Provide the [X, Y] coordinate of the cell's center where the given text is located.  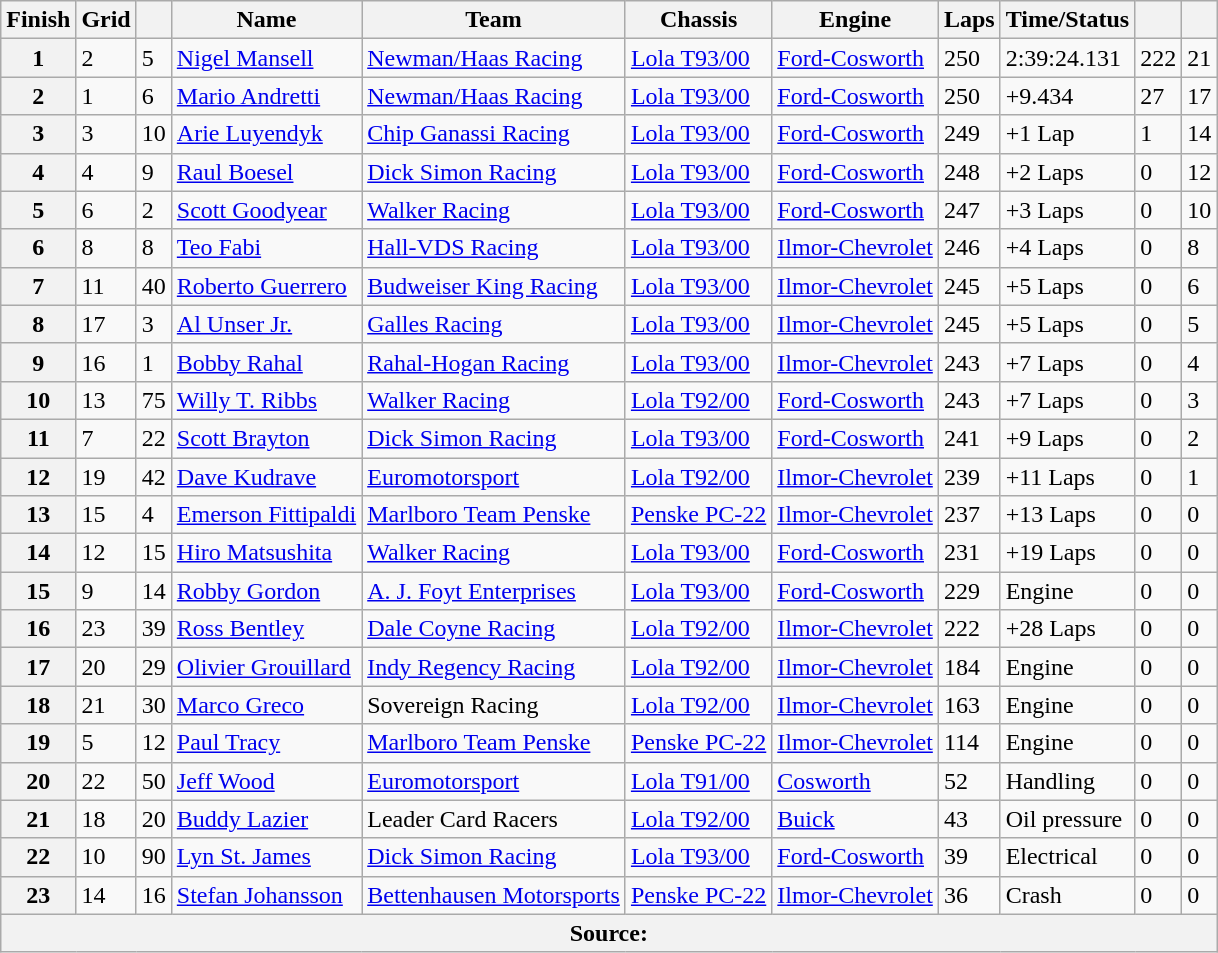
Rahal-Hogan Racing [494, 362]
Jeff Wood [266, 781]
+1 Lap [1068, 134]
Chassis [698, 20]
Indy Regency Racing [494, 667]
Marco Greco [266, 705]
Willy T. Ribbs [266, 400]
Grid [106, 20]
+13 Laps [1068, 515]
Bobby Rahal [266, 362]
40 [154, 286]
Finish [38, 20]
Olivier Grouillard [266, 667]
248 [969, 172]
Roberto Guerrero [266, 286]
A. J. Foyt Enterprises [494, 591]
50 [154, 781]
Dale Coyne Racing [494, 629]
Electrical [1068, 857]
Hiro Matsushita [266, 553]
114 [969, 743]
Oil pressure [1068, 819]
241 [969, 438]
Leader Card Racers [494, 819]
Dave Kudrave [266, 477]
36 [969, 895]
29 [154, 667]
Cosworth [856, 781]
Teo Fabi [266, 248]
Sovereign Racing [494, 705]
+11 Laps [1068, 477]
Hall-VDS Racing [494, 248]
42 [154, 477]
52 [969, 781]
Laps [969, 20]
Crash [1068, 895]
Galles Racing [494, 324]
+2 Laps [1068, 172]
Chip Ganassi Racing [494, 134]
+28 Laps [1068, 629]
Robby Gordon [266, 591]
237 [969, 515]
246 [969, 248]
Paul Tracy [266, 743]
247 [969, 210]
2:39:24.131 [1068, 58]
27 [1158, 96]
249 [969, 134]
Arie Luyendyk [266, 134]
43 [969, 819]
Lyn St. James [266, 857]
239 [969, 477]
229 [969, 591]
163 [969, 705]
Budweiser King Racing [494, 286]
Nigel Mansell [266, 58]
Team [494, 20]
Emerson Fittipaldi [266, 515]
+9 Laps [1068, 438]
Scott Goodyear [266, 210]
Name [266, 20]
Al Unser Jr. [266, 324]
+19 Laps [1068, 553]
Raul Boesel [266, 172]
+4 Laps [1068, 248]
90 [154, 857]
Mario Andretti [266, 96]
Source: [609, 933]
Buddy Lazier [266, 819]
+9.434 [1068, 96]
184 [969, 667]
Ross Bentley [266, 629]
Handling [1068, 781]
Lola T91/00 [698, 781]
Scott Brayton [266, 438]
Time/Status [1068, 20]
+3 Laps [1068, 210]
75 [154, 400]
231 [969, 553]
Buick [856, 819]
Stefan Johansson [266, 895]
Bettenhausen Motorsports [494, 895]
30 [154, 705]
